Return the [X, Y] coordinate for the center point of the cell that contains the specified text.  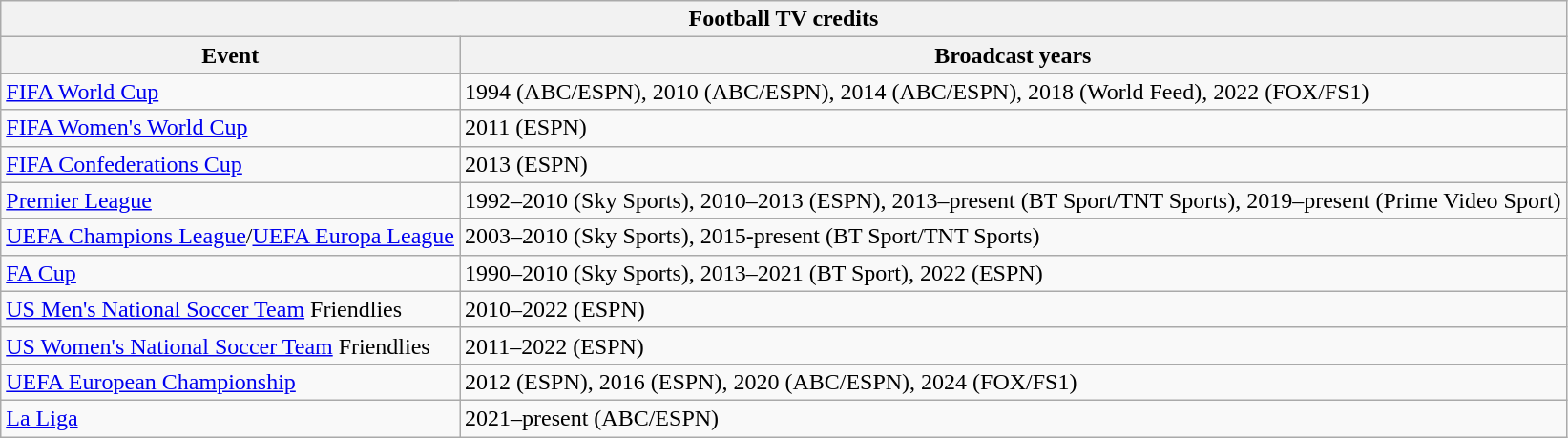
2012 (ESPN), 2016 (ESPN), 2020 (ABC/ESPN), 2024 (FOX/FS1) [1014, 382]
2011–2022 (ESPN) [1014, 345]
UEFA Champions League/UEFA Europa League [231, 237]
US Women's National Soccer Team Friendlies [231, 345]
Event [231, 55]
2010–2022 (ESPN) [1014, 309]
US Men's National Soccer Team Friendlies [231, 309]
UEFA European Championship [231, 382]
2003–2010 (Sky Sports), 2015-present (BT Sport/TNT Sports) [1014, 237]
Broadcast years [1014, 55]
1992–2010 (Sky Sports), 2010–2013 (ESPN), 2013–present (BT Sport/TNT Sports), 2019–present (Prime Video Sport) [1014, 200]
FIFA Women's World Cup [231, 128]
FIFA World Cup [231, 92]
1994 (ABC/ESPN), 2010 (ABC/ESPN), 2014 (ABC/ESPN), 2018 (World Feed), 2022 (FOX/FS1) [1014, 92]
1990–2010 (Sky Sports), 2013–2021 (BT Sport), 2022 (ESPN) [1014, 273]
2013 (ESPN) [1014, 164]
Football TV credits [784, 19]
La Liga [231, 418]
2021–present (ABC/ESPN) [1014, 418]
FIFA Confederations Cup [231, 164]
Premier League [231, 200]
FA Cup [231, 273]
2011 (ESPN) [1014, 128]
